Detect which cell encompasses the target text, then output its (x, y) center coordinate. 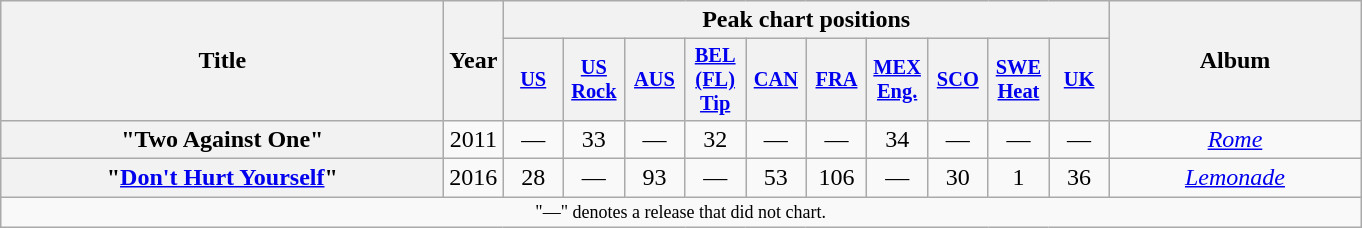
"Two Against One" (222, 139)
SWEHeat (1018, 80)
CAN (776, 80)
AUS (654, 80)
FRA (836, 80)
Year (474, 61)
Album (1234, 61)
106 (836, 178)
28 (534, 178)
Rome (1234, 139)
SCO (958, 80)
USRock (594, 80)
1 (1018, 178)
32 (716, 139)
Lemonade (1234, 178)
UK (1080, 80)
"—" denotes a release that did not chart. (681, 212)
30 (958, 178)
Title (222, 61)
MEXEng. (898, 80)
US (534, 80)
2011 (474, 139)
2016 (474, 178)
93 (654, 178)
BEL(FL)Tip (716, 80)
"Don't Hurt Yourself" (222, 178)
34 (898, 139)
53 (776, 178)
33 (594, 139)
36 (1080, 178)
Peak chart positions (806, 20)
